Output the (X, Y) coordinate of the center of the cell containing the given text.  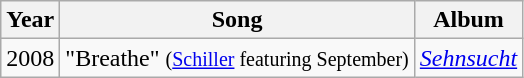
2008 (30, 58)
Song (237, 20)
Album (468, 20)
"Breathe" (Schiller featuring September) (237, 58)
Year (30, 20)
Sehnsucht (468, 58)
